Extract the [x, y] coordinate from the center of the cell holding the provided text.  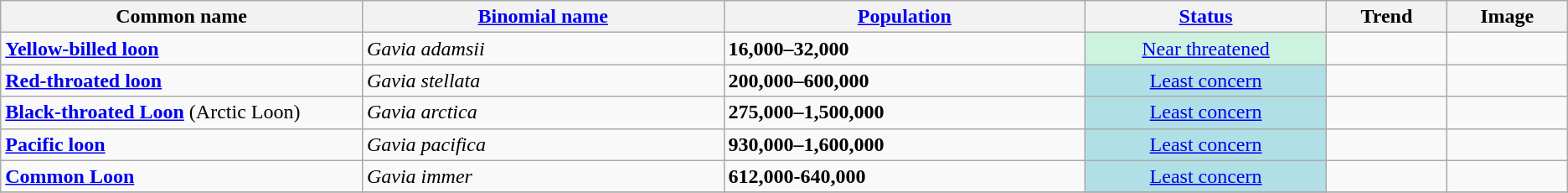
Gavia stellata [543, 81]
Trend [1386, 17]
275,000–1,500,000 [905, 112]
Gavia immer [543, 176]
16,000–32,000 [905, 49]
Black-throated Loon (Arctic Loon) [182, 112]
200,000–600,000 [905, 81]
Gavia arctica [543, 112]
Image [1507, 17]
930,000–1,600,000 [905, 144]
Population [905, 17]
Red-throated loon [182, 81]
Gavia pacifica [543, 144]
Common Loon [182, 176]
Common name [182, 17]
Gavia adamsii [543, 49]
612,000-640,000 [905, 176]
Binomial name [543, 17]
Near threatened [1206, 49]
Status [1206, 17]
Pacific loon [182, 144]
Yellow-billed loon [182, 49]
